Pinpoint the cell where the given text exists, returning its (X, Y) midpoint coordinate. 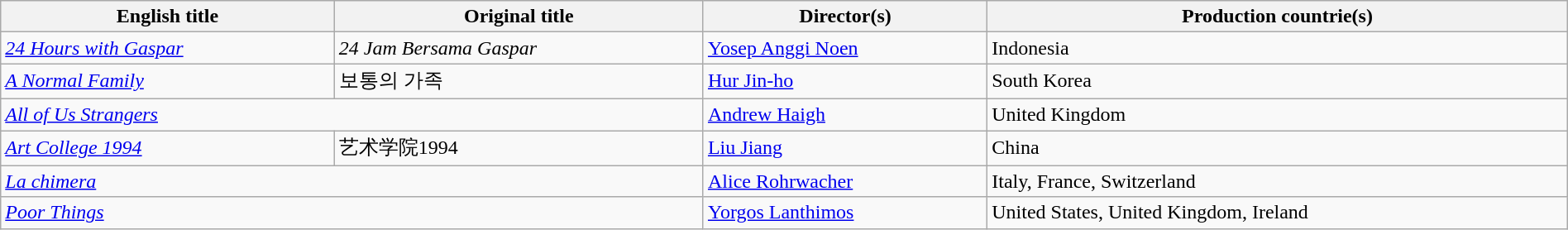
24 Jam Bersama Gaspar (519, 48)
艺术学院1994 (519, 149)
Alice Rohrwacher (845, 181)
24 Hours with Gaspar (168, 48)
Original title (519, 17)
Hur Jin-ho (845, 81)
China (1278, 149)
Poor Things (352, 213)
Yorgos Lanthimos (845, 213)
La chimera (352, 181)
Production countrie(s) (1278, 17)
Director(s) (845, 17)
All of Us Strangers (352, 114)
Liu Jiang (845, 149)
United Kingdom (1278, 114)
Yosep Anggi Noen (845, 48)
United States, United Kingdom, Ireland (1278, 213)
Andrew Haigh (845, 114)
South Korea (1278, 81)
Italy, France, Switzerland (1278, 181)
A Normal Family (168, 81)
Indonesia (1278, 48)
보통의 가족 (519, 81)
Art College 1994 (168, 149)
English title (168, 17)
